Identify which cell holds the provided text, then report its (x, y) central coordinate. 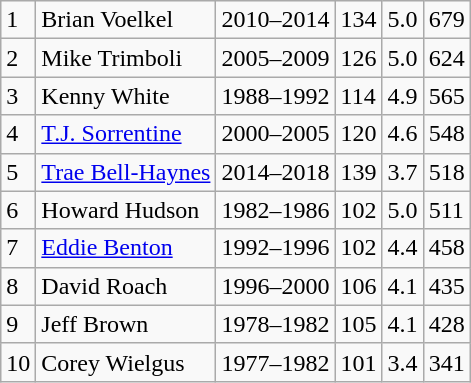
1996–2000 (276, 286)
518 (446, 172)
565 (446, 96)
10 (18, 362)
120 (358, 134)
4.9 (402, 96)
T.J. Sorrentine (126, 134)
679 (446, 20)
David Roach (126, 286)
9 (18, 324)
Mike Trimboli (126, 58)
8 (18, 286)
101 (358, 362)
1988–1992 (276, 96)
1992–1996 (276, 248)
Kenny White (126, 96)
1982–1986 (276, 210)
114 (358, 96)
Jeff Brown (126, 324)
3 (18, 96)
139 (358, 172)
458 (446, 248)
2014–2018 (276, 172)
2010–2014 (276, 20)
105 (358, 324)
4.4 (402, 248)
106 (358, 286)
548 (446, 134)
3.7 (402, 172)
341 (446, 362)
1 (18, 20)
6 (18, 210)
Corey Wielgus (126, 362)
1978–1982 (276, 324)
Brian Voelkel (126, 20)
435 (446, 286)
624 (446, 58)
428 (446, 324)
7 (18, 248)
134 (358, 20)
Trae Bell-Haynes (126, 172)
1977–1982 (276, 362)
Eddie Benton (126, 248)
4.6 (402, 134)
3.4 (402, 362)
2000–2005 (276, 134)
2 (18, 58)
2005–2009 (276, 58)
511 (446, 210)
5 (18, 172)
4 (18, 134)
126 (358, 58)
Howard Hudson (126, 210)
